From the cell containing the given text, extract its center point as [X, Y] coordinate. 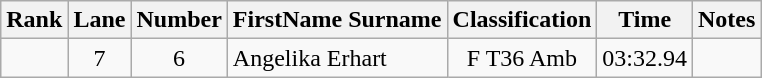
Classification [522, 20]
7 [100, 58]
03:32.94 [645, 58]
Angelika Erhart [337, 58]
6 [179, 58]
F T36 Amb [522, 58]
Rank [34, 20]
FirstName Surname [337, 20]
Lane [100, 20]
Time [645, 20]
Notes [727, 20]
Number [179, 20]
